Return the (x, y) coordinate for the center point of the cell that contains the specified text.  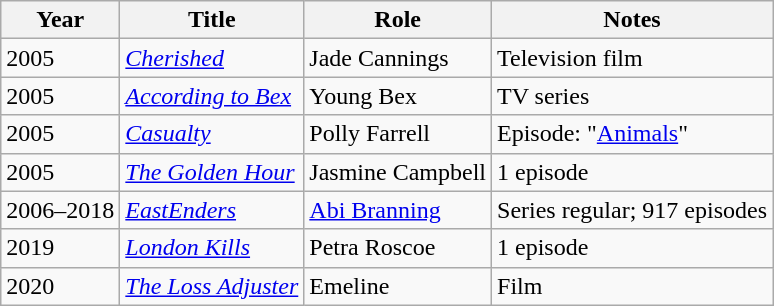
Film (632, 286)
Abi Branning (398, 210)
TV series (632, 96)
2020 (60, 286)
Series regular; 917 episodes (632, 210)
Television film (632, 58)
Role (398, 20)
Episode: "Animals" (632, 134)
According to Bex (212, 96)
Casualty (212, 134)
Cherished (212, 58)
Title (212, 20)
Jade Cannings (398, 58)
The Golden Hour (212, 172)
2006–2018 (60, 210)
Polly Farrell (398, 134)
EastEnders (212, 210)
London Kills (212, 248)
Year (60, 20)
Emeline (398, 286)
Young Bex (398, 96)
Petra Roscoe (398, 248)
2019 (60, 248)
Jasmine Campbell (398, 172)
Notes (632, 20)
The Loss Adjuster (212, 286)
